Pinpoint the cell where the given text exists, returning its (x, y) midpoint coordinate. 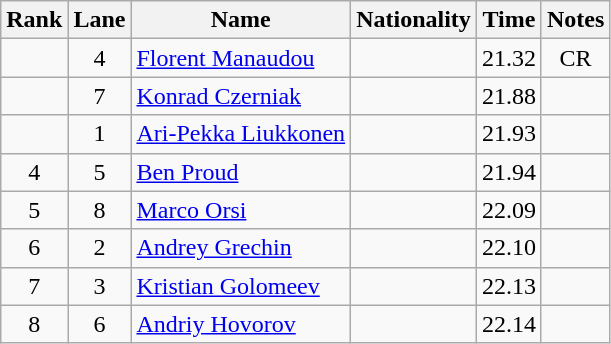
22.09 (508, 210)
21.32 (508, 58)
1 (100, 134)
Lane (100, 20)
2 (100, 248)
Nationality (414, 20)
Rank (34, 20)
Name (241, 20)
Notes (575, 20)
Florent Manaudou (241, 58)
22.10 (508, 248)
22.13 (508, 286)
Konrad Czerniak (241, 96)
Ari-Pekka Liukkonen (241, 134)
21.94 (508, 172)
Time (508, 20)
Andriy Hovorov (241, 324)
3 (100, 286)
Marco Orsi (241, 210)
Ben Proud (241, 172)
Kristian Golomeev (241, 286)
CR (575, 58)
22.14 (508, 324)
Andrey Grechin (241, 248)
21.88 (508, 96)
21.93 (508, 134)
